Scan for the cell matching the given text and deliver its (X, Y) coordinate at center. 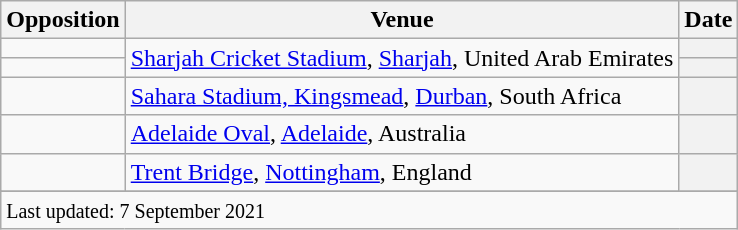
Date (708, 20)
Trent Bridge, Nottingham, England (402, 172)
Sharjah Cricket Stadium, Sharjah, United Arab Emirates (402, 58)
Last updated: 7 September 2021 (370, 210)
Opposition (63, 20)
Adelaide Oval, Adelaide, Australia (402, 134)
Venue (402, 20)
Sahara Stadium, Kingsmead, Durban, South Africa (402, 96)
